Capture the cell that displays the provided text and extract its [x, y] central coordinate. 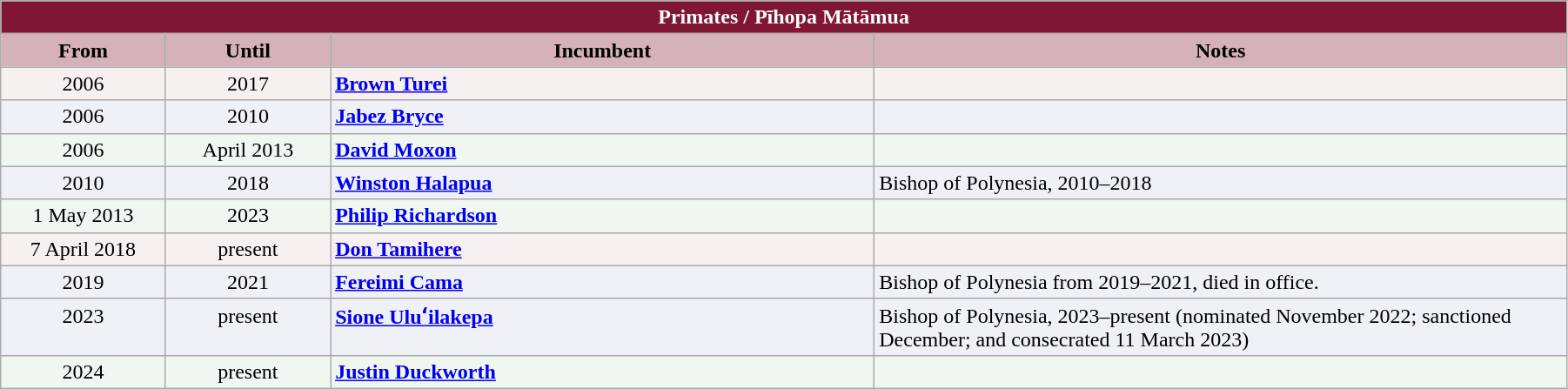
Until [247, 50]
2017 [247, 84]
April 2013 [247, 150]
Winston Halapua [602, 183]
Sione Uluʻilakepa [602, 327]
Bishop of Polynesia, 2023–present (nominated November 2022; sanctioned December; and consecrated 11 March 2023) [1221, 327]
Brown Turei [602, 84]
2018 [247, 183]
Jabez Bryce [602, 117]
From [84, 50]
Bishop of Polynesia, 2010–2018 [1221, 183]
Notes [1221, 50]
Fereimi Cama [602, 282]
2019 [84, 282]
Justin Duckworth [602, 372]
7 April 2018 [84, 249]
Primates / Pīhopa Mātāmua [784, 17]
2024 [84, 372]
Philip Richardson [602, 216]
1 May 2013 [84, 216]
2021 [247, 282]
Bishop of Polynesia from 2019–2021, died in office. [1221, 282]
David Moxon [602, 150]
Incumbent [602, 50]
Don Tamihere [602, 249]
